From the cell containing the given text, extract its center point as [x, y] coordinate. 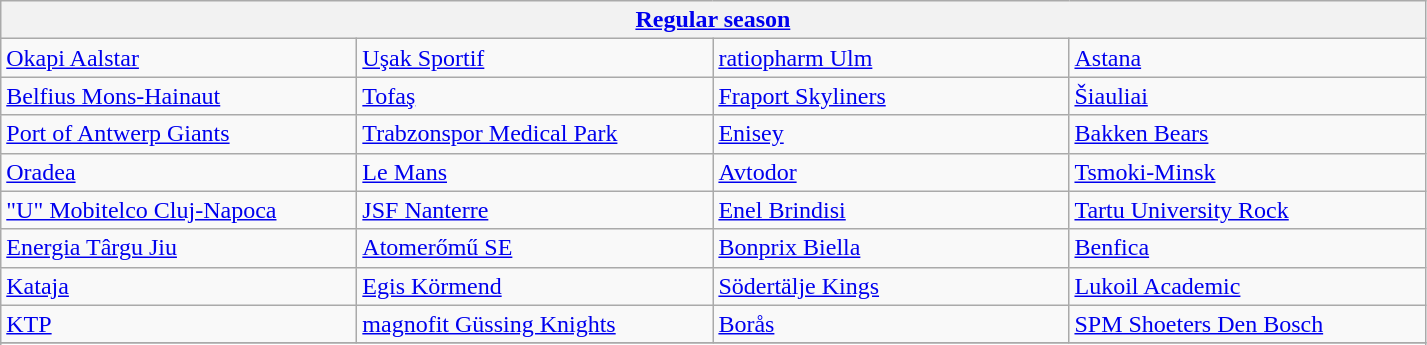
JSF Nanterre [535, 210]
Tartu University Rock [1247, 210]
Avtodor [891, 172]
Tsmoki-Minsk [1247, 172]
Kataja [179, 286]
Enel Brindisi [891, 210]
Bonprix Biella [891, 248]
Oradea [179, 172]
Uşak Sportif [535, 58]
Egis Körmend [535, 286]
KTP [179, 324]
Bakken Bears [1247, 134]
Energia Târgu Jiu [179, 248]
Enisey [891, 134]
Okapi Aalstar [179, 58]
Le Mans [535, 172]
Belfius Mons-Hainaut [179, 96]
Regular season [713, 20]
"U" Mobitelco Cluj-Napoca [179, 210]
Atomerőmű SE [535, 248]
magnofit Güssing Knights [535, 324]
Tofaş [535, 96]
Borås [891, 324]
Fraport Skyliners [891, 96]
Lukoil Academic [1247, 286]
Astana [1247, 58]
Port of Antwerp Giants [179, 134]
SPM Shoeters Den Bosch [1247, 324]
ratiopharm Ulm [891, 58]
Södertälje Kings [891, 286]
Benfica [1247, 248]
Trabzonspor Medical Park [535, 134]
Šiauliai [1247, 96]
